Determine the [x, y] coordinate at the center of the cell enclosing the given text.  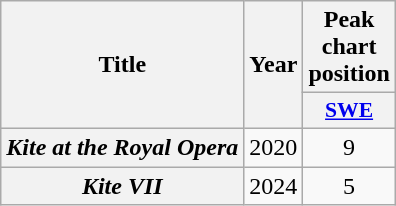
Kite at the Royal Opera [122, 147]
SWE [349, 111]
2020 [274, 147]
Year [274, 65]
Peak chart position [349, 47]
2024 [274, 185]
Title [122, 65]
5 [349, 185]
9 [349, 147]
Kite VII [122, 185]
